Provide the (X, Y) coordinate of the cell's center where the given text is located.  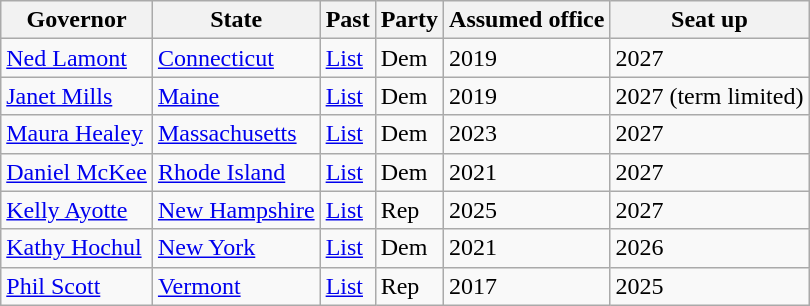
New Hampshire (236, 210)
2026 (710, 248)
Janet Mills (77, 96)
Kathy Hochul (77, 248)
Massachusetts (236, 134)
Assumed office (527, 20)
2017 (527, 286)
Ned Lamont (77, 58)
Connecticut (236, 58)
Seat up (710, 20)
Maine (236, 96)
State (236, 20)
Vermont (236, 286)
Governor (77, 20)
Party (409, 20)
2023 (527, 134)
Maura Healey (77, 134)
Phil Scott (77, 286)
Past (348, 20)
Daniel McKee (77, 172)
Kelly Ayotte (77, 210)
Rhode Island (236, 172)
New York (236, 248)
2027 (term limited) (710, 96)
